Return the [X, Y] coordinate for the center point of the cell that contains the specified text.  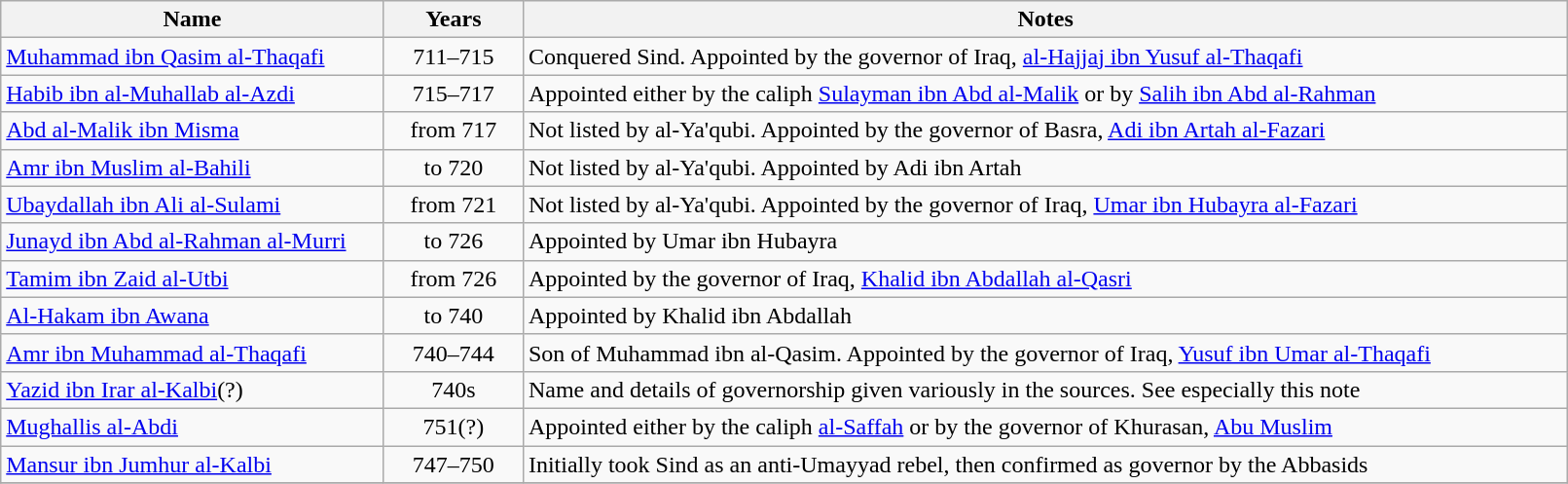
to 726 [454, 242]
751(?) [454, 427]
Notes [1045, 19]
from 717 [454, 130]
Habib ibn al-Muhallab al-Azdi [193, 93]
740s [454, 390]
740–744 [454, 353]
to 740 [454, 316]
Mansur ibn Jumhur al-Kalbi [193, 465]
715–717 [454, 93]
Appointed by Khalid ibn Abdallah [1045, 316]
Appointed either by the caliph Sulayman ibn Abd al-Malik or by Salih ibn Abd al-Rahman [1045, 93]
Amr ibn Muslim al-Bahili [193, 168]
Muhammad ibn Qasim al-Thaqafi [193, 56]
Ubaydallah ibn Ali al-Sulami [193, 205]
Yazid ibn Irar al-Kalbi(?) [193, 390]
Appointed either by the caliph al-Saffah or by the governor of Khurasan, Abu Muslim [1045, 427]
Amr ibn Muhammad al-Thaqafi [193, 353]
from 721 [454, 205]
Years [454, 19]
747–750 [454, 465]
Initially took Sind as an anti-Umayyad rebel, then confirmed as governor by the Abbasids [1045, 465]
Name and details of governorship given variously in the sources. See especially this note [1045, 390]
Son of Muhammad ibn al-Qasim. Appointed by the governor of Iraq, Yusuf ibn Umar al-Thaqafi [1045, 353]
to 720 [454, 168]
Al-Hakam ibn Awana [193, 316]
711–715 [454, 56]
Not listed by al-Ya'qubi. Appointed by the governor of Iraq, Umar ibn Hubayra al-Fazari [1045, 205]
Not listed by al-Ya'qubi. Appointed by the governor of Basra, Adi ibn Artah al-Fazari [1045, 130]
Appointed by the governor of Iraq, Khalid ibn Abdallah al-Qasri [1045, 279]
Abd al-Malik ibn Misma [193, 130]
Name [193, 19]
from 726 [454, 279]
Tamim ibn Zaid al-Utbi [193, 279]
Conquered Sind. Appointed by the governor of Iraq, al-Hajjaj ibn Yusuf al-Thaqafi [1045, 56]
Mughallis al-Abdi [193, 427]
Not listed by al-Ya'qubi. Appointed by Adi ibn Artah [1045, 168]
Junayd ibn Abd al-Rahman al-Murri [193, 242]
Appointed by Umar ibn Hubayra [1045, 242]
